Identify which cell holds the provided text, then report its [x, y] central coordinate. 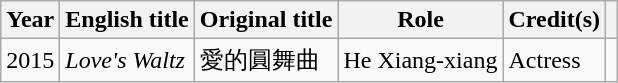
He Xiang-xiang [420, 60]
English title [127, 20]
Year [30, 20]
Actress [554, 60]
Credit(s) [554, 20]
Original title [266, 20]
2015 [30, 60]
Role [420, 20]
愛的圓舞曲 [266, 60]
Love's Waltz [127, 60]
